Return the [X, Y] coordinate for the center point of the cell that contains the specified text.  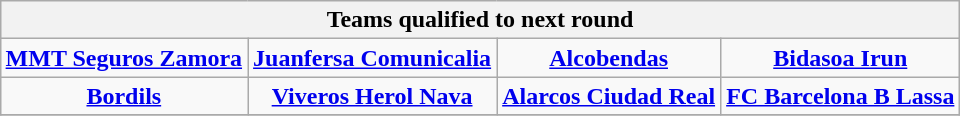
Teams qualified to next round [480, 20]
Viveros Herol Nava [372, 96]
Juanfersa Comunicalia [372, 58]
Alarcos Ciudad Real [609, 96]
FC Barcelona B Lassa [840, 96]
Alcobendas [609, 58]
Bordils [124, 96]
Bidasoa Irun [840, 58]
MMT Seguros Zamora [124, 58]
